Find where the given text appears and provide that cell's center as [X, Y] coordinate. 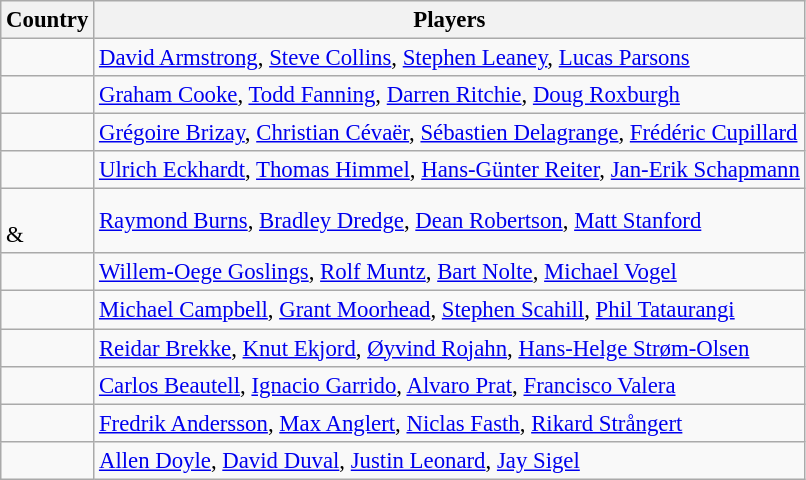
Raymond Burns, Bradley Dredge, Dean Robertson, Matt Stanford [450, 222]
Carlos Beautell, Ignacio Garrido, Alvaro Prat, Francisco Valera [450, 385]
Fredrik Andersson, Max Anglert, Niclas Fasth, Rikard Strångert [450, 423]
Reidar Brekke, Knut Ekjord, Øyvind Rojahn, Hans-Helge Strøm-Olsen [450, 348]
Willem-Oege Goslings, Rolf Muntz, Bart Nolte, Michael Vogel [450, 273]
& [48, 222]
David Armstrong, Steve Collins, Stephen Leaney, Lucas Parsons [450, 58]
Michael Campbell, Grant Moorhead, Stephen Scahill, Phil Tataurangi [450, 310]
Country [48, 20]
Allen Doyle, David Duval, Justin Leonard, Jay Sigel [450, 460]
Players [450, 20]
Ulrich Eckhardt, Thomas Himmel, Hans-Günter Reiter, Jan-Erik Schapmann [450, 170]
Grégoire Brizay, Christian Cévaër, Sébastien Delagrange, Frédéric Cupillard [450, 133]
Graham Cooke, Todd Fanning, Darren Ritchie, Doug Roxburgh [450, 95]
